Return (X, Y) of the center of cell containing provided text 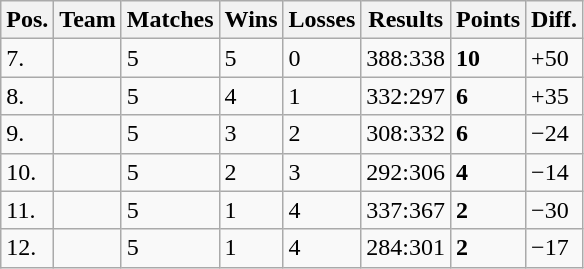
7. (28, 58)
388:338 (406, 58)
308:332 (406, 134)
Matches (170, 20)
−30 (554, 210)
12. (28, 248)
−24 (554, 134)
332:297 (406, 96)
10. (28, 172)
Wins (251, 20)
337:367 (406, 210)
292:306 (406, 172)
−14 (554, 172)
8. (28, 96)
0 (322, 58)
Pos. (28, 20)
+50 (554, 58)
Points (488, 20)
−17 (554, 248)
Results (406, 20)
10 (488, 58)
11. (28, 210)
284:301 (406, 248)
Losses (322, 20)
Diff. (554, 20)
+35 (554, 96)
9. (28, 134)
Team (88, 20)
